Determine the [x, y] coordinate at the center of the cell enclosing the given text.  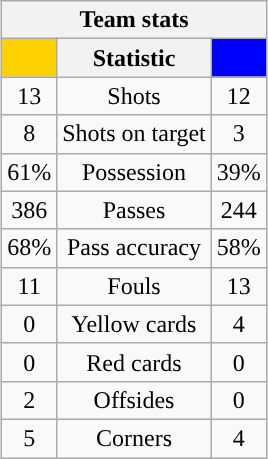
Passes [134, 210]
Possession [134, 172]
5 [30, 438]
61% [30, 172]
2 [30, 400]
Corners [134, 438]
8 [30, 134]
Shots on target [134, 134]
Yellow cards [134, 324]
386 [30, 210]
11 [30, 286]
Offsides [134, 400]
Statistic [134, 58]
Shots [134, 96]
3 [238, 134]
244 [238, 210]
Red cards [134, 362]
Pass accuracy [134, 248]
Fouls [134, 286]
58% [238, 248]
68% [30, 248]
Team stats [134, 20]
12 [238, 96]
39% [238, 172]
